For the text-containing cell, return its midpoint in (X, Y) coordinate format. 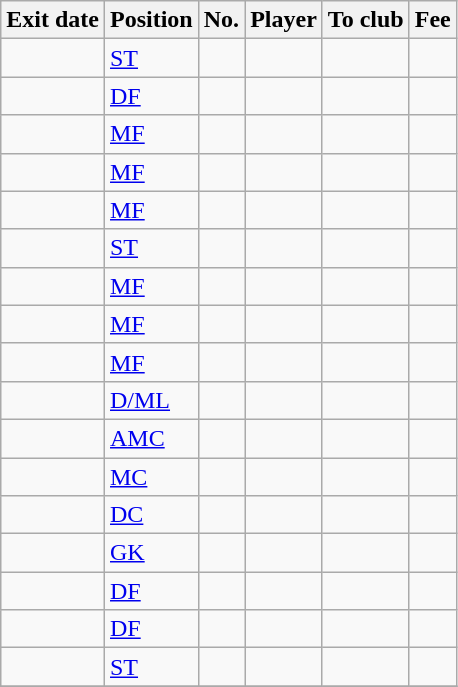
Player (284, 20)
DC (151, 515)
To club (366, 20)
Exit date (53, 20)
Fee (432, 20)
GK (151, 553)
No. (221, 20)
D/ML (151, 400)
AMC (151, 438)
Position (151, 20)
MC (151, 477)
